From the cell containing the given text, extract its center point as [X, Y] coordinate. 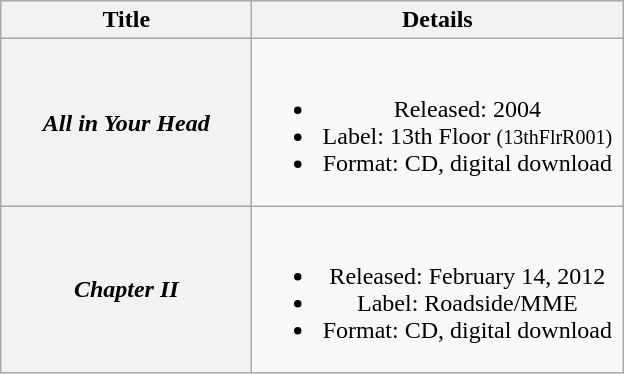
All in Your Head [126, 122]
Chapter II [126, 290]
Released: 2004Label: 13th Floor (13thFlrR001)Format: CD, digital download [438, 122]
Details [438, 20]
Title [126, 20]
Released: February 14, 2012Label: Roadside/MMEFormat: CD, digital download [438, 290]
